Provide the [x, y] coordinate of the cell's center where the given text is located.  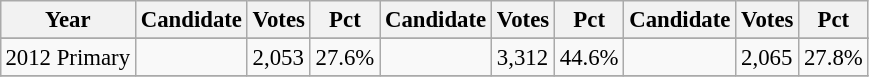
Year [68, 20]
27.6% [344, 57]
27.8% [834, 57]
2,065 [768, 57]
44.6% [588, 57]
2012 Primary [68, 57]
3,312 [524, 57]
2,053 [278, 57]
